Output the (X, Y) coordinate of the center of the cell containing the given text.  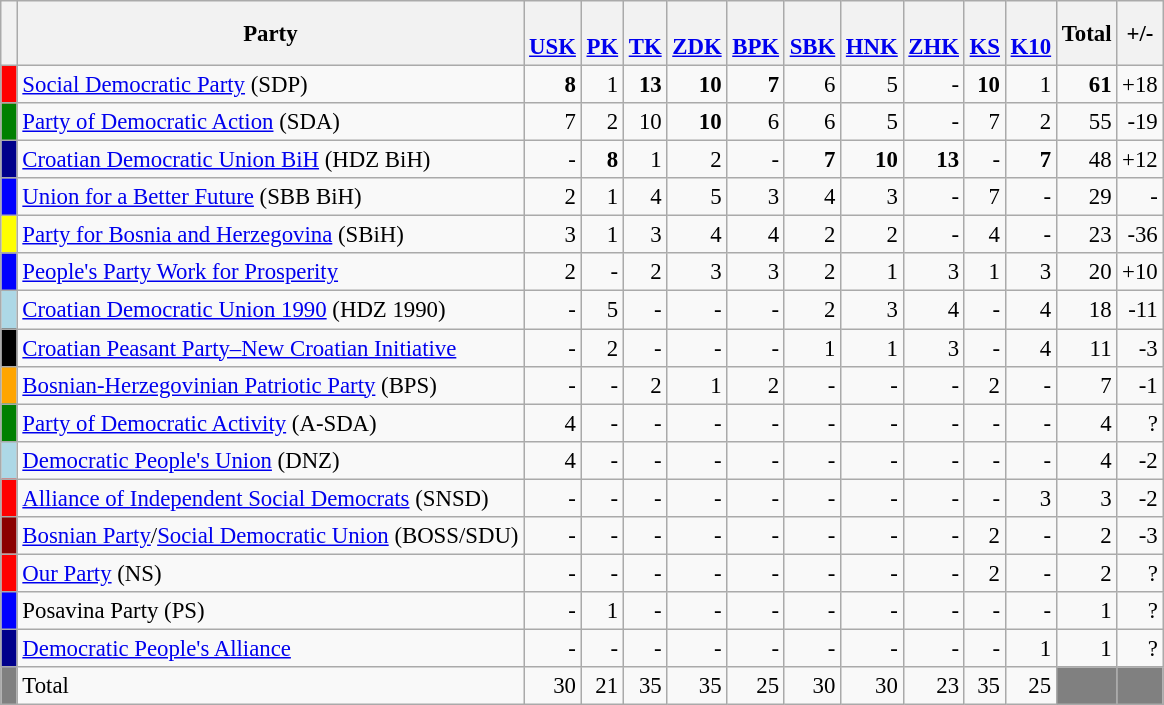
Party for Bosnia and Herzegovina (SBiH) (270, 235)
Social Democratic Party (SDP) (270, 85)
-1 (1140, 385)
Union for a Better Future (SBB BiH) (270, 197)
11 (1086, 348)
Our Party (NS) (270, 573)
+/- (1140, 34)
Party (270, 34)
People's Party Work for Prosperity (270, 273)
ZHK (934, 34)
TK (645, 34)
-36 (1140, 235)
ZDK (697, 34)
USK (552, 34)
BPK (756, 34)
Democratic People's Alliance (270, 648)
Party of Democratic Action (SDA) (270, 122)
Posavina Party (PS) (270, 611)
Bosnian Party/Social Democratic Union (BOSS/SDU) (270, 536)
K10 (1030, 34)
-19 (1140, 122)
SBK (812, 34)
+18 (1140, 85)
21 (602, 686)
48 (1086, 160)
29 (1086, 197)
Bosnian-Herzegovinian Patriotic Party (BPS) (270, 385)
55 (1086, 122)
61 (1086, 85)
KS (984, 34)
Party of Democratic Activity (A-SDA) (270, 423)
Croatian Democratic Union BiH (HDZ BiH) (270, 160)
PK (602, 34)
+12 (1140, 160)
Croatian Democratic Union 1990 (HDZ 1990) (270, 310)
-11 (1140, 310)
HNK (872, 34)
Democratic People's Union (DNZ) (270, 460)
18 (1086, 310)
+10 (1140, 273)
20 (1086, 273)
Alliance of Independent Social Democrats (SNSD) (270, 498)
Croatian Peasant Party–New Croatian Initiative (270, 348)
